Find where the given text appears and provide that cell's center as (X, Y) coordinate. 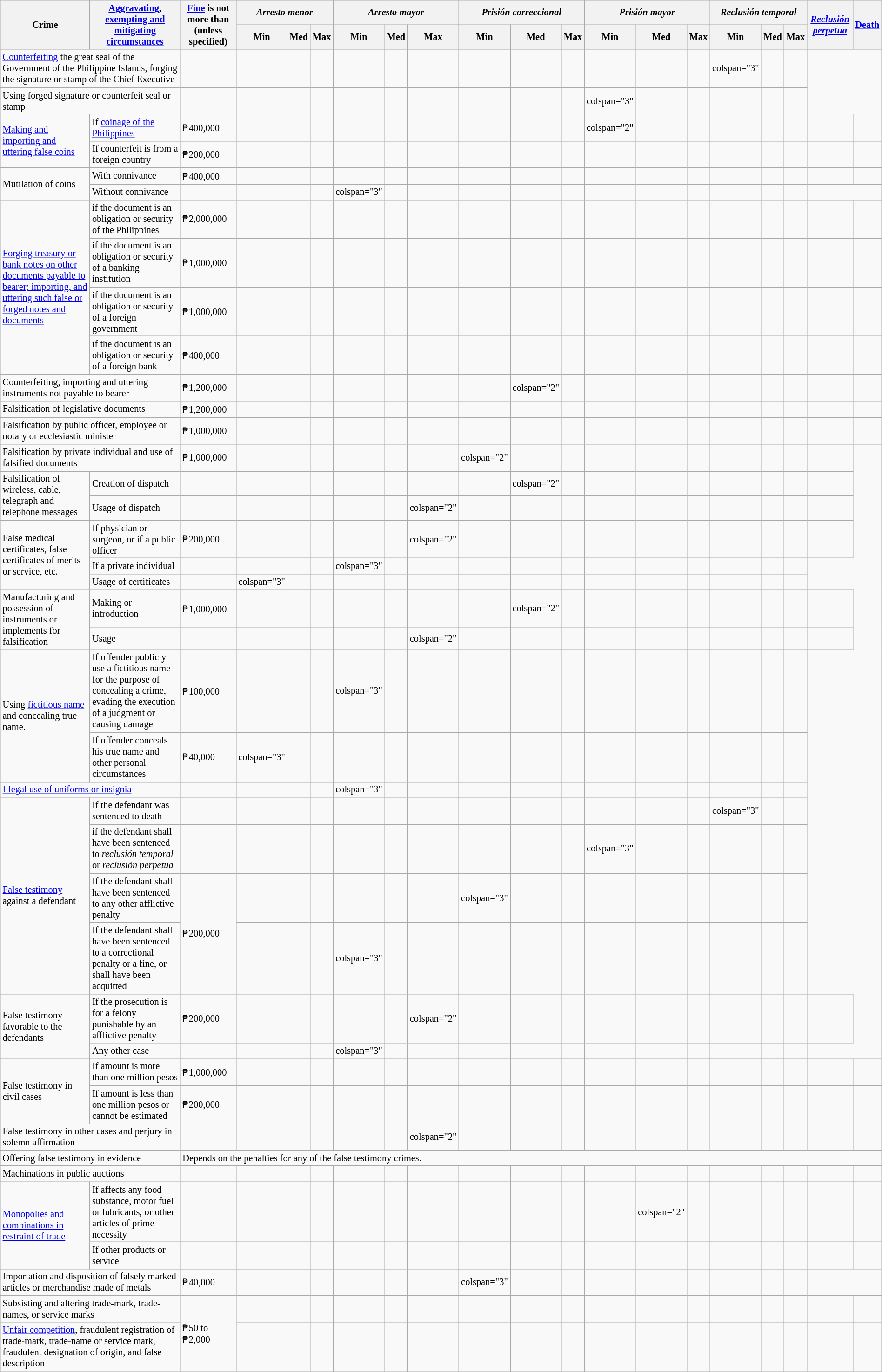
Usage (135, 639)
False testimony against a defendant (45, 895)
If amount is less than one million pesos or cannot be estimated (135, 1104)
Making and importing and uttering false coins (45, 141)
Unfair competition, fraudulent registration of trade-mark, trade-name or service mark, fraudulent designation of origin, and false description (90, 1347)
Creation of dispatch (135, 483)
Reclusión temporal (758, 12)
Offering false testimony in evidence (90, 1158)
Falsification by private individual and use of falsified documents (90, 458)
if the document is an obligation or security of a foreign bank (135, 355)
₱50 to ₱2,000 (208, 1333)
Prisión mayor (647, 12)
Usage of dispatch (135, 508)
Forging treasury or bank notes on other documents payable to bearer; importing, and uttering such false or forged notes and documents (45, 287)
Using forged signature or counterfeit seal or stamp (90, 101)
If the prosecution is for a felony punishable by an afflictive penalty (135, 1018)
₱2,000,000 (208, 219)
Any other case (135, 1051)
If the defendant shall have been sentenced to any other afflictive penalty (135, 898)
Depends on the penalties for any of the false testimony crimes. (531, 1158)
Using fictitious name and concealing true name. (45, 716)
if the defendant shall have been sentenced to reclusión temporal or reclusión perpetua (135, 849)
Manufacturing and possession of instruments or implements for falsification (45, 620)
Falsification of wireless, cable, telegraph and telephone messages (45, 495)
Prisión correccional (521, 12)
if the document is an obligation or security of a banking institution (135, 262)
False testimony favorable to the defendants (45, 1026)
Falsification by public officer, employee or notary or ecclesiastic minister (90, 431)
If offender conceals his true name and other personal circumstances (135, 757)
Aggravating, exempting and mitigating circumstances (135, 25)
Crime (45, 25)
Illegal use of uniforms or insignia (90, 790)
Death (867, 25)
Importation and disposition of falsely marked articles or merchandise made of metals (90, 1282)
With connivance (135, 176)
False testimony in other cases and perjury in solemn affirmation (90, 1137)
If coinage of the Philippines (135, 127)
Subsisting and altering trade-mark, trade-names, or service marks (90, 1309)
If the defendant was sentenced to death (135, 810)
If amount is more than one million pesos (135, 1072)
Making or introduction (135, 609)
Fine is not more than (unless specified) (208, 25)
If a private individual (135, 566)
Usage of certificates (135, 582)
If the defendant shall have been sentenced to a correctional penalty or a fine, or shall have been acquitted (135, 958)
Machinations in public auctions (90, 1174)
₱100,000 (208, 691)
Counterfeiting, importing and uttering instruments not payable to bearer (90, 388)
Mutilation of coins (45, 184)
if the document is an obligation or security of a foreign government (135, 312)
Monopolies and combinations in restraint of trade (45, 1225)
If offender publicly use a fictitious name for the purpose of concealing a crime, evading the execution of a judgment or causing damage (135, 691)
If other products or service (135, 1255)
If counterfeit is from a foreign country (135, 154)
False testimony in civil cases (45, 1091)
Arresto mayor (396, 12)
Arresto menor (285, 12)
if the document is an obligation or security of the Philippines (135, 219)
Reclusión perpetua (830, 25)
Falsification of legislative documents (90, 409)
If physician or surgeon, or if a public officer (135, 539)
If affects any food substance, motor fuel or lubricants, or other articles of prime necessity (135, 1212)
Counterfeiting the great seal of the Government of the Philippine Islands, forging the signature or stamp of the Chief Executive (90, 68)
Without connivance (135, 192)
False medical certificates, false certificates of merits or service, etc. (45, 555)
